Return [x, y] of the center of cell containing provided text 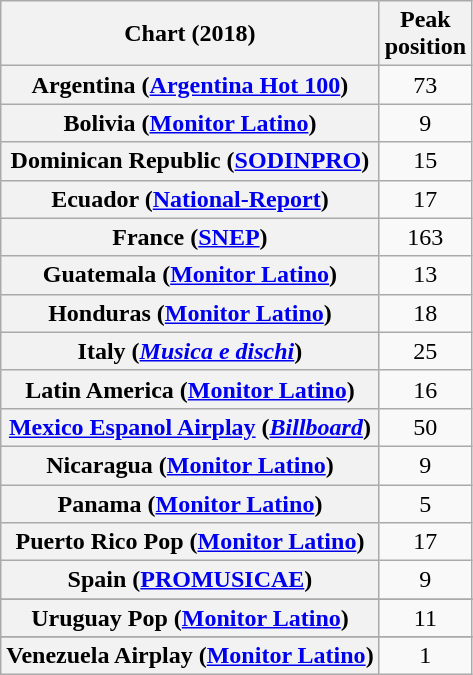
Peakposition [425, 34]
25 [425, 351]
Spain (PROMUSICAE) [190, 580]
Chart (2018) [190, 34]
Mexico Espanol Airplay (Billboard) [190, 427]
Puerto Rico Pop (Monitor Latino) [190, 542]
1 [425, 656]
Italy (Musica e dischi) [190, 351]
50 [425, 427]
Guatemala (Monitor Latino) [190, 275]
13 [425, 275]
Ecuador (National-Report) [190, 199]
73 [425, 85]
5 [425, 503]
16 [425, 389]
15 [425, 161]
Panama (Monitor Latino) [190, 503]
Nicaragua (Monitor Latino) [190, 465]
163 [425, 237]
Dominican Republic (SODINPRO) [190, 161]
Bolivia (Monitor Latino) [190, 123]
France (SNEP) [190, 237]
Honduras (Monitor Latino) [190, 313]
Uruguay Pop (Monitor Latino) [190, 618]
11 [425, 618]
Argentina (Argentina Hot 100) [190, 85]
Latin America (Monitor Latino) [190, 389]
18 [425, 313]
Venezuela Airplay (Monitor Latino) [190, 656]
